Determine the (x, y) coordinate at the center of the cell enclosing the given text.  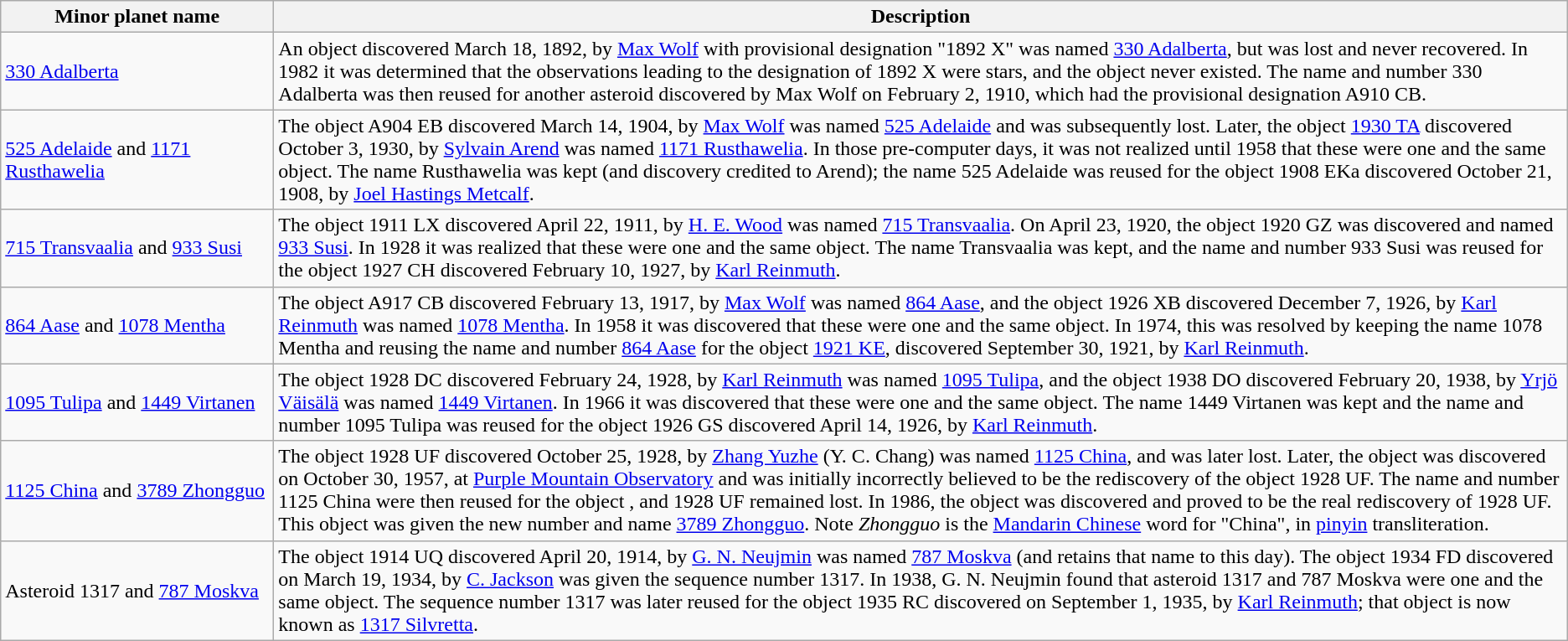
Minor planet name (137, 17)
864 Aase and 1078 Mentha (137, 325)
1125 China and 3789 Zhongguo (137, 491)
Description (921, 17)
525 Adelaide and 1171 Rusthawelia (137, 159)
Asteroid 1317 and 787 Moskva (137, 590)
330 Adalberta (137, 71)
715 Transvaalia and 933 Susi (137, 248)
1095 Tulipa and 1449 Virtanen (137, 402)
